Capture the cell that displays the provided text and extract its [X, Y] central coordinate. 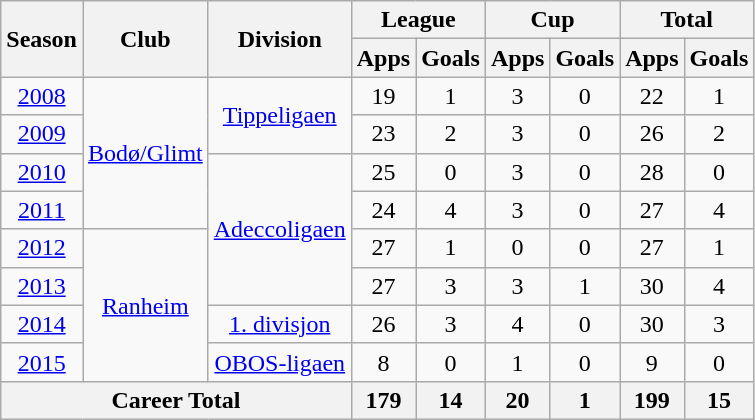
179 [383, 400]
Career Total [176, 400]
14 [451, 400]
Total [687, 20]
Bodø/Glimt [145, 153]
Adeccoligaen [280, 229]
22 [652, 96]
1. divisjon [280, 324]
20 [517, 400]
Tippeligaen [280, 115]
9 [652, 362]
2014 [42, 324]
19 [383, 96]
2010 [42, 172]
2015 [42, 362]
25 [383, 172]
8 [383, 362]
15 [719, 400]
2012 [42, 248]
24 [383, 210]
2009 [42, 134]
2008 [42, 96]
23 [383, 134]
2013 [42, 286]
2011 [42, 210]
League [418, 20]
OBOS-ligaen [280, 362]
28 [652, 172]
Ranheim [145, 305]
Cup [552, 20]
Division [280, 39]
199 [652, 400]
Club [145, 39]
Season [42, 39]
